Detect which cell encompasses the target text, then output its [x, y] center coordinate. 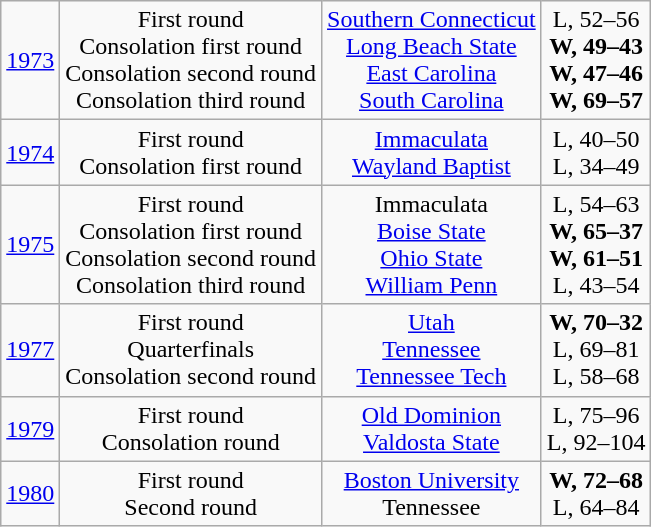
ImmaculataWayland Baptist [432, 152]
1980 [30, 494]
First roundQuarterfinalsConsolation second round [191, 350]
1974 [30, 152]
L, 40–50L, 34–49 [596, 152]
W, 72–68L, 64–84 [596, 494]
W, 70–32L, 69–81L, 58–68 [596, 350]
L, 75–96L, 92–104 [596, 428]
Old DominionValdosta State [432, 428]
L, 52–56W, 49–43W, 47–46W, 69–57 [596, 60]
Southern ConnecticutLong Beach StateEast CarolinaSouth Carolina [432, 60]
First roundConsolation first round [191, 152]
First roundSecond round [191, 494]
1973 [30, 60]
1979 [30, 428]
L, 54–63W, 65–37W, 61–51L, 43–54 [596, 244]
First roundConsolation round [191, 428]
UtahTennesseeTennessee Tech [432, 350]
ImmaculataBoise StateOhio StateWilliam Penn [432, 244]
1977 [30, 350]
Boston UniversityTennessee [432, 494]
1975 [30, 244]
